For the text-containing cell, return its midpoint in [x, y] coordinate format. 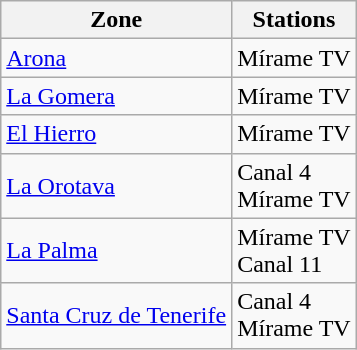
Zone [116, 20]
La Gomera [116, 96]
Arona [116, 58]
El Hierro [116, 134]
Stations [294, 20]
Santa Cruz de Tenerife [116, 316]
La Palma [116, 250]
La Orotava [116, 186]
Mírame TVCanal 11 [294, 250]
